Detect which cell encompasses the target text, then output its [X, Y] center coordinate. 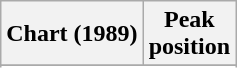
Peakposition [189, 34]
Chart (1989) [72, 34]
